From the cell containing the given text, extract its center point as [x, y] coordinate. 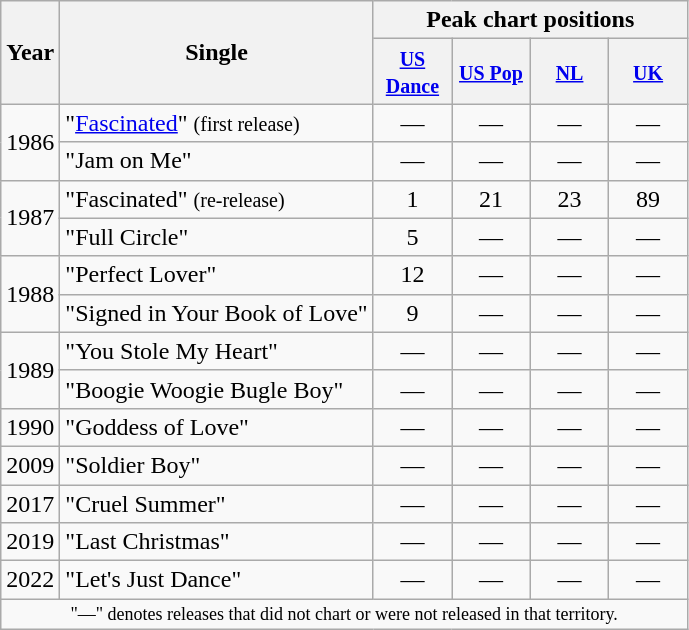
2009 [30, 465]
US Pop [492, 72]
1989 [30, 370]
89 [648, 199]
21 [492, 199]
"Soldier Boy" [216, 465]
"Signed in Your Book of Love" [216, 313]
1986 [30, 142]
Single [216, 52]
2022 [30, 580]
NL [570, 72]
1987 [30, 218]
Peak chart positions [530, 20]
"Goddess of Love" [216, 427]
2017 [30, 503]
"Fascinated" (first release) [216, 123]
"You Stole My Heart" [216, 351]
US Dance [412, 72]
"Last Christmas" [216, 542]
2019 [30, 542]
"Boogie Woogie Bugle Boy" [216, 389]
Year [30, 52]
1988 [30, 294]
UK [648, 72]
1 [412, 199]
"Full Circle" [216, 237]
"Perfect Lover" [216, 275]
"—" denotes releases that did not chart or were not released in that territory. [344, 614]
"Cruel Summer" [216, 503]
1990 [30, 427]
"Let's Just Dance" [216, 580]
12 [412, 275]
9 [412, 313]
5 [412, 237]
23 [570, 199]
"Fascinated" (re-release) [216, 199]
"Jam on Me" [216, 161]
